Determine the (x, y) coordinate at the center of the cell enclosing the given text.  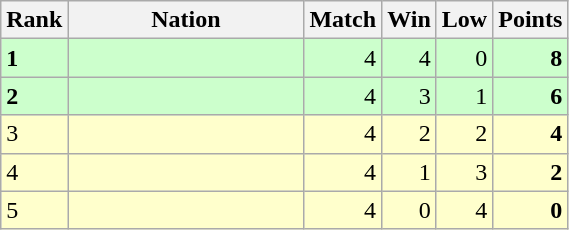
8 (530, 58)
Nation (186, 20)
Win (410, 20)
6 (530, 96)
Low (464, 20)
Match (343, 20)
5 (34, 210)
Rank (34, 20)
Points (530, 20)
